Locate the cell with the specified text and output its [X, Y] center coordinate. 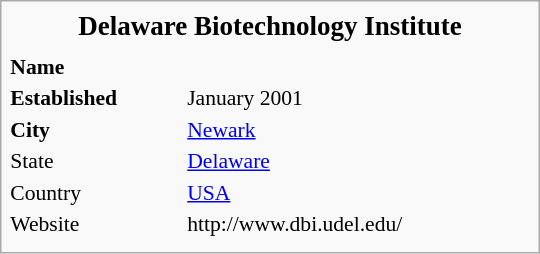
Name [96, 66]
http://www.dbi.udel.edu/ [358, 224]
USA [358, 192]
January 2001 [358, 98]
Established [96, 98]
Delaware [358, 161]
City [96, 129]
Country [96, 192]
Delaware Biotechnology Institute [270, 26]
Website [96, 224]
State [96, 161]
Newark [358, 129]
